Detect which cell encompasses the target text, then output its [x, y] center coordinate. 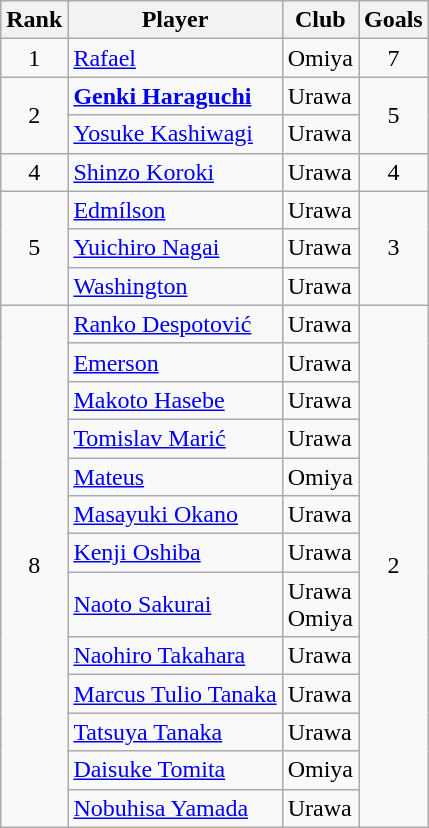
Club [320, 20]
Washington [175, 286]
Tatsuya Tanaka [175, 732]
Ranko Despotović [175, 324]
Yosuke Kashiwagi [175, 134]
Naohiro Takahara [175, 656]
Marcus Tulio Tanaka [175, 694]
Nobuhisa Yamada [175, 808]
Masayuki Okano [175, 515]
Mateus [175, 477]
Yuichiro Nagai [175, 248]
Tomislav Marić [175, 438]
7 [393, 58]
UrawaOmiya [320, 604]
Genki Haraguchi [175, 96]
Kenji Oshiba [175, 553]
Player [175, 20]
Rank [34, 20]
Edmílson [175, 210]
Shinzo Koroki [175, 172]
Daisuke Tomita [175, 770]
Emerson [175, 362]
8 [34, 566]
3 [393, 248]
1 [34, 58]
Makoto Hasebe [175, 400]
Rafael [175, 58]
Goals [393, 20]
Naoto Sakurai [175, 604]
